Return the [x, y] coordinate for the center point of the cell that contains the specified text.  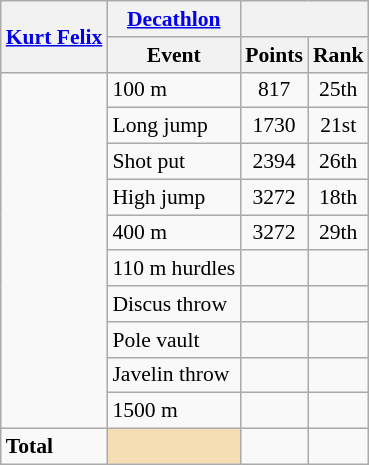
Total [54, 447]
Rank [338, 55]
Long jump [174, 126]
26th [338, 162]
817 [274, 90]
Kurt Felix [54, 36]
High jump [174, 197]
Points [274, 55]
110 m hurdles [174, 269]
Discus throw [174, 304]
1500 m [174, 411]
Event [174, 55]
400 m [174, 233]
29th [338, 233]
Pole vault [174, 340]
2394 [274, 162]
Shot put [174, 162]
Javelin throw [174, 375]
Decathlon [174, 19]
1730 [274, 126]
21st [338, 126]
25th [338, 90]
18th [338, 197]
100 m [174, 90]
